Return the (x, y) coordinate for the center point of the cell that contains the specified text.  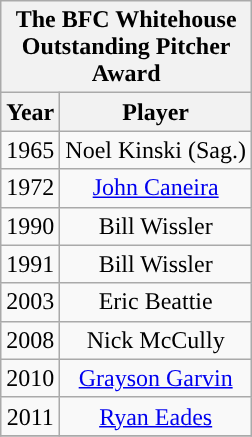
Eric Beattie (156, 302)
1972 (30, 188)
2010 (30, 378)
Player (156, 112)
1991 (30, 264)
2008 (30, 340)
1990 (30, 226)
Grayson Garvin (156, 378)
John Caneira (156, 188)
Nick McCully (156, 340)
2003 (30, 302)
Ryan Eades (156, 416)
1965 (30, 150)
The BFC Whitehouse Outstanding Pitcher Award (126, 47)
2011 (30, 416)
Year (30, 112)
Noel Kinski (Sag.) (156, 150)
